Detect which cell encompasses the target text, then output its (X, Y) center coordinate. 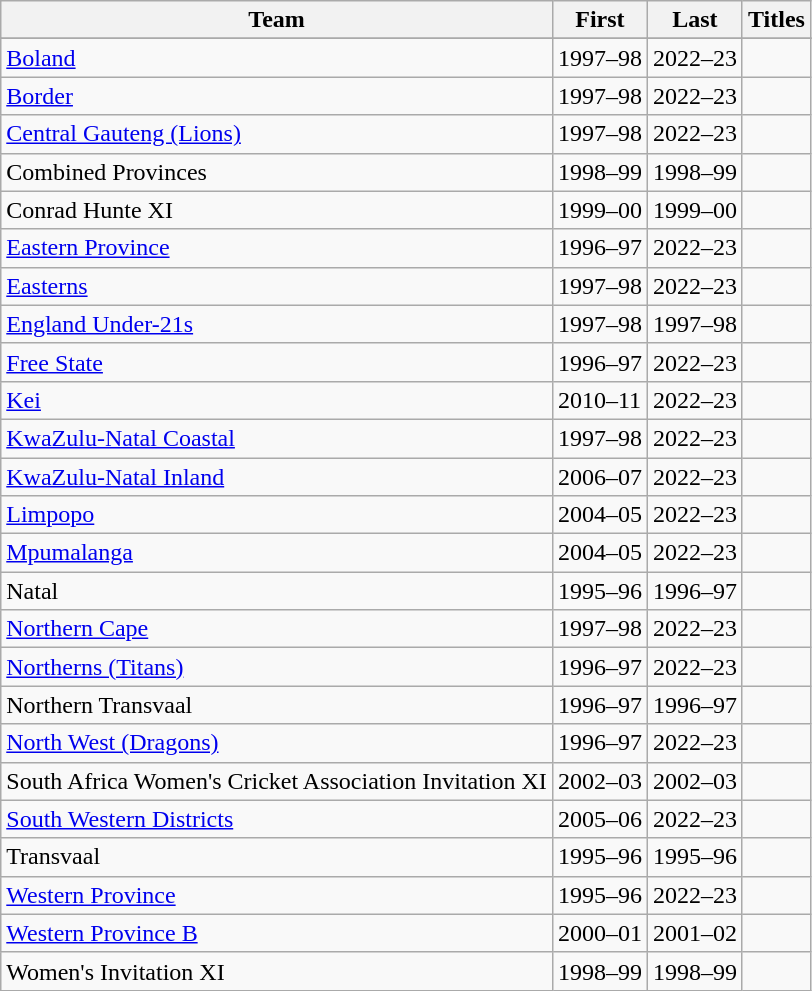
2005–06 (600, 819)
2010–11 (600, 400)
Easterns (277, 286)
Last (694, 20)
KwaZulu-Natal Coastal (277, 438)
First (600, 20)
2006–07 (600, 477)
Boland (277, 58)
Mpumalanga (277, 553)
Combined Provinces (277, 172)
Northerns (Titans) (277, 667)
North West (Dragons) (277, 743)
Women's Invitation XI (277, 971)
Central Gauteng (Lions) (277, 134)
Western Province (277, 895)
Conrad Hunte XI (277, 210)
Free State (277, 362)
South Africa Women's Cricket Association Invitation XI (277, 781)
Border (277, 96)
Eastern Province (277, 248)
South Western Districts (277, 819)
2000–01 (600, 933)
Team (277, 20)
Northern Cape (277, 629)
Northern Transvaal (277, 705)
Natal (277, 591)
Transvaal (277, 857)
Titles (776, 20)
Limpopo (277, 515)
Western Province B (277, 933)
England Under-21s (277, 324)
Kei (277, 400)
2001–02 (694, 933)
KwaZulu-Natal Inland (277, 477)
